Pinpoint the cell where the given text exists, returning its [X, Y] midpoint coordinate. 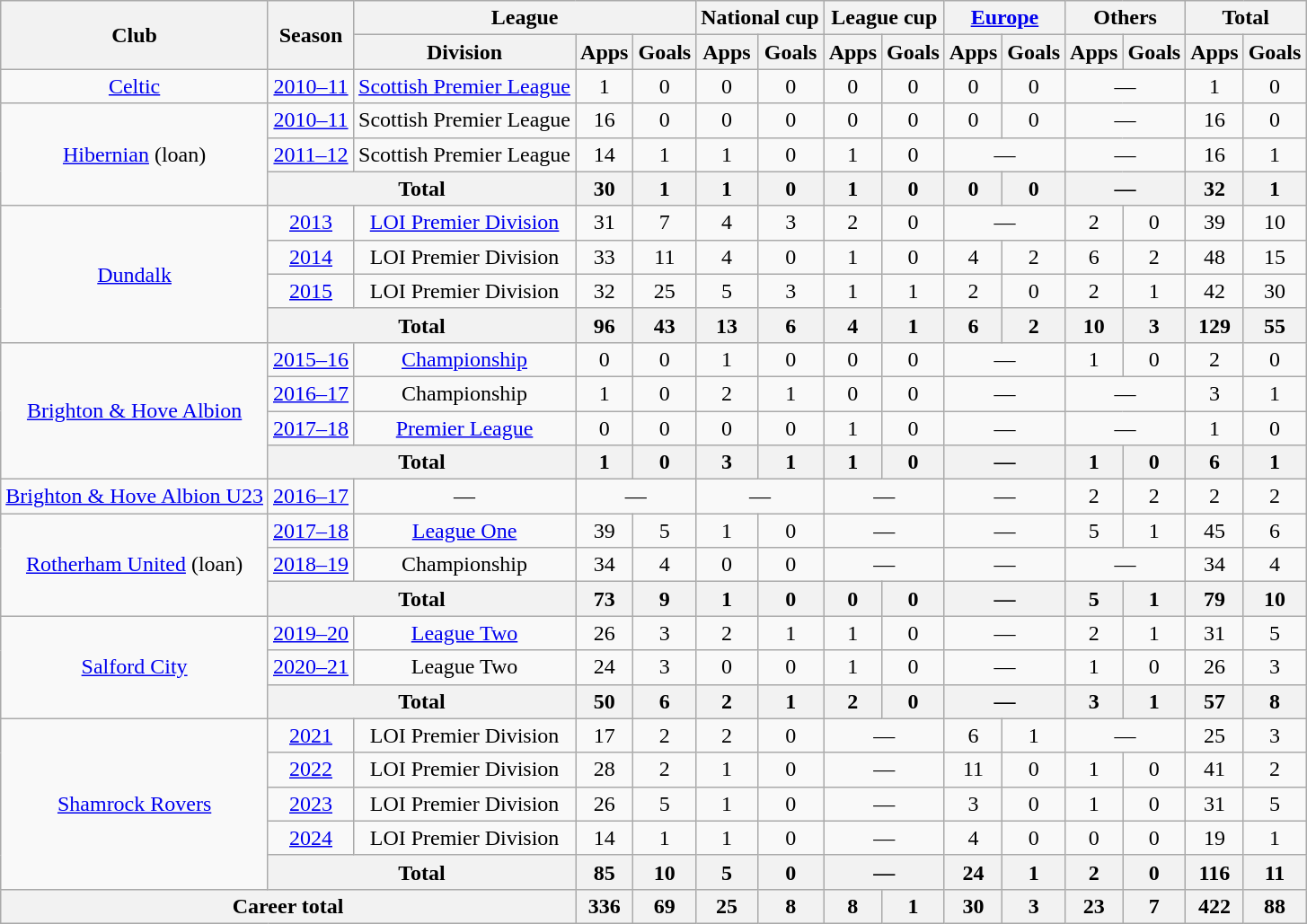
57 [1214, 701]
33 [605, 257]
9 [665, 599]
Rotherham United (loan) [135, 565]
28 [605, 770]
79 [1214, 599]
Brighton & Hove Albion [135, 410]
73 [605, 599]
2020–21 [311, 667]
Hibernian (loan) [135, 154]
422 [1214, 906]
2015–16 [311, 359]
Season [311, 35]
League cup [884, 18]
2023 [311, 804]
League [525, 18]
Celtic [135, 86]
Career total [288, 906]
League One [465, 531]
National cup [760, 18]
17 [605, 735]
2014 [311, 257]
42 [1214, 291]
41 [1214, 770]
48 [1214, 257]
336 [605, 906]
Others [1126, 18]
Brighton & Hove Albion U23 [135, 497]
13 [727, 325]
Salford City [135, 667]
116 [1214, 872]
Club [135, 35]
Division [465, 52]
2019–20 [311, 633]
15 [1275, 257]
69 [665, 906]
85 [605, 872]
129 [1214, 325]
Europe [1004, 18]
96 [605, 325]
43 [665, 325]
2021 [311, 735]
45 [1214, 531]
23 [1094, 906]
2011–12 [311, 154]
2024 [311, 838]
2022 [311, 770]
Premier League [465, 428]
Shamrock Rovers [135, 804]
2015 [311, 291]
55 [1275, 325]
2013 [311, 223]
2018–19 [311, 565]
88 [1275, 906]
Dundalk [135, 274]
50 [605, 701]
19 [1214, 838]
